Determine the (X, Y) coordinate at the center of the cell enclosing the given text.  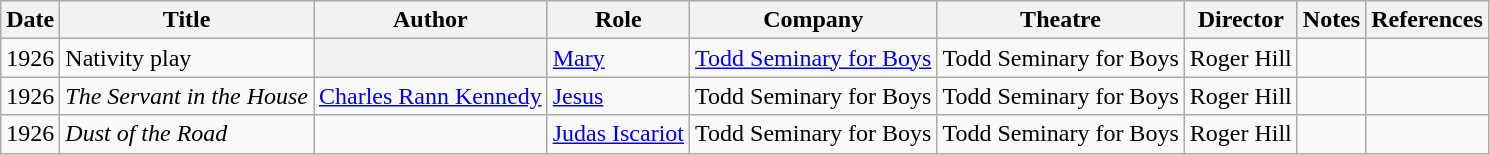
Dust of the Road (187, 134)
The Servant in the House (187, 96)
Company (814, 20)
Director (1240, 20)
Judas Iscariot (618, 134)
Title (187, 20)
Charles Rann Kennedy (431, 96)
Role (618, 20)
Date (30, 20)
Author (431, 20)
Notes (1331, 20)
References (1428, 20)
Theatre (1060, 20)
Jesus (618, 96)
Mary (618, 58)
Nativity play (187, 58)
